Identify which cell holds the provided text, then report its (x, y) central coordinate. 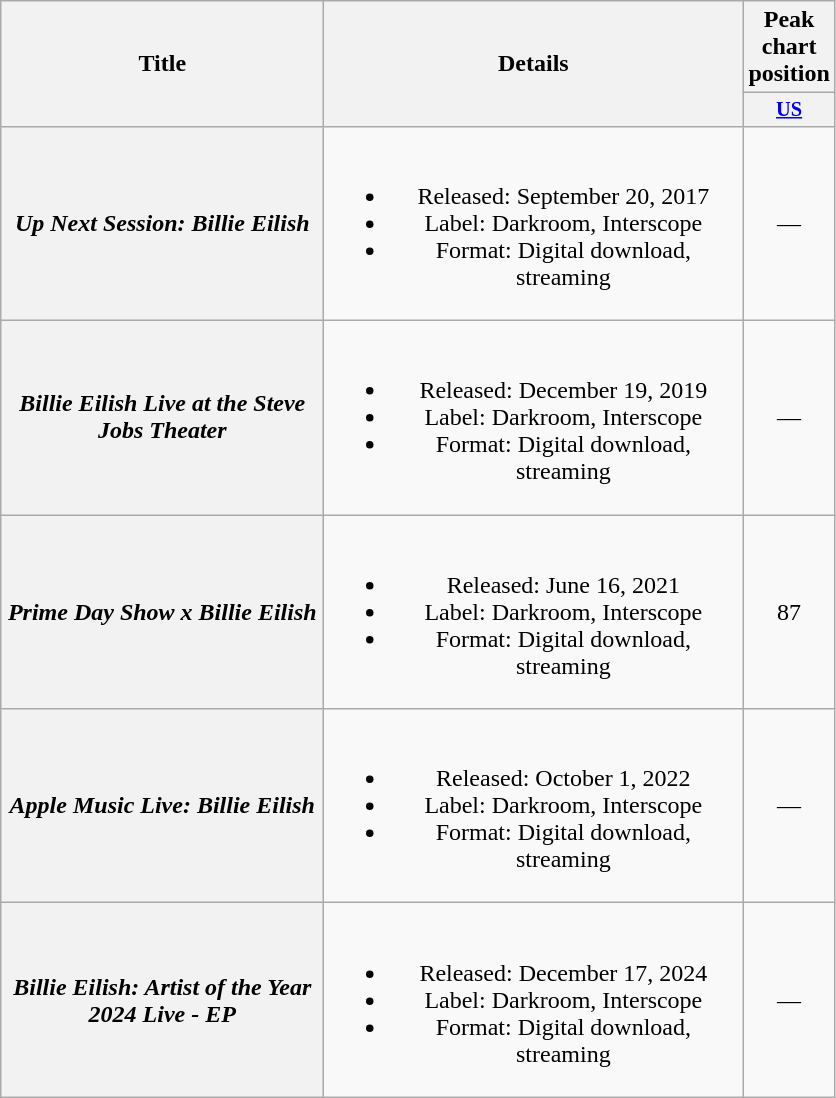
87 (789, 612)
Released: December 17, 2024Label: Darkroom, InterscopeFormat: Digital download, streaming (534, 1000)
Billie Eilish: Artist of the Year 2024 Live - EP (162, 1000)
Released: December 19, 2019Label: Darkroom, InterscopeFormat: Digital download, streaming (534, 418)
Peak chart position (789, 47)
Released: October 1, 2022Label: Darkroom, InterscopeFormat: Digital download, streaming (534, 806)
Released: September 20, 2017Label: Darkroom, InterscopeFormat: Digital download, streaming (534, 223)
Prime Day Show x Billie Eilish (162, 612)
US (789, 110)
Released: June 16, 2021Label: Darkroom, InterscopeFormat: Digital download, streaming (534, 612)
Up Next Session: Billie Eilish (162, 223)
Billie Eilish Live at the Steve Jobs Theater (162, 418)
Details (534, 64)
Title (162, 64)
Apple Music Live: Billie Eilish (162, 806)
